Find where the given text appears and provide that cell's center as [X, Y] coordinate. 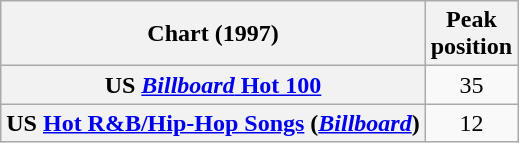
Peakposition [471, 34]
35 [471, 85]
US Hot R&B/Hip-Hop Songs (Billboard) [213, 123]
12 [471, 123]
Chart (1997) [213, 34]
US Billboard Hot 100 [213, 85]
